Return the [X, Y] coordinate for the center point of the cell that contains the specified text.  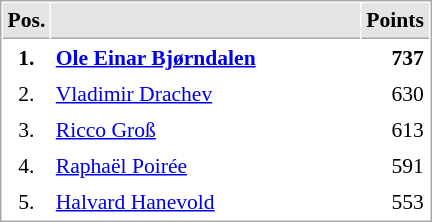
Pos. [26, 21]
737 [396, 57]
5. [26, 201]
Ole Einar Bjørndalen [206, 57]
1. [26, 57]
591 [396, 165]
630 [396, 93]
Ricco Groß [206, 129]
3. [26, 129]
Halvard Hanevold [206, 201]
Raphaël Poirée [206, 165]
Vladimir Drachev [206, 93]
613 [396, 129]
553 [396, 201]
4. [26, 165]
Points [396, 21]
2. [26, 93]
